Search for the cell housing the specified text and yield its (x, y) center coordinate. 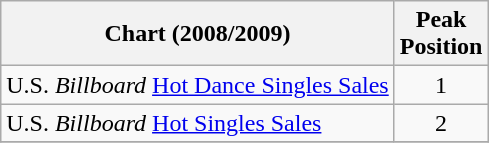
PeakPosition (441, 34)
U.S. Billboard Hot Dance Singles Sales (198, 85)
Chart (2008/2009) (198, 34)
1 (441, 85)
U.S. Billboard Hot Singles Sales (198, 123)
2 (441, 123)
